Output the [X, Y] coordinate of the center of the cell containing the given text.  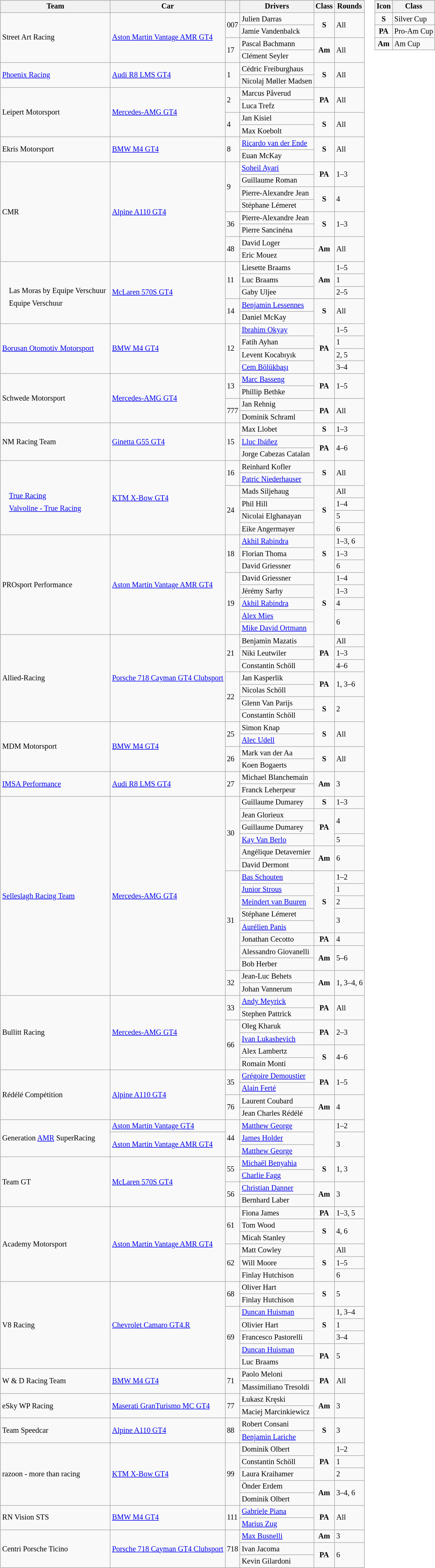
Icon [384, 7]
Andy Meyrick [277, 1001]
1, 3–4 [349, 1313]
True Racing [45, 496]
Schwede Motorsport [55, 398]
Laurent Coubard [277, 1101]
1–3, 6 [349, 541]
Jan Kisiel [277, 119]
Jean Charles Rédélé [277, 1113]
Jan Rehnig [277, 405]
61 [233, 1225]
2–5 [349, 293]
777 [233, 411]
Eric Mouez [277, 255]
Centri Porsche Ticino [55, 1548]
RN Vision STS [55, 1517]
Will Moore [277, 1263]
Team [55, 7]
Łukasz Kręski [277, 1399]
48 [233, 249]
22 [233, 697]
Micah Stanley [277, 1238]
Francesco Pastorelli [277, 1337]
Marius Zug [277, 1524]
IMSA Performance [55, 783]
Jamie Vandenbalck [277, 31]
Paolo Meloni [277, 1375]
Bob Herber [277, 964]
Team GT [55, 1182]
Romain Monti [277, 1064]
Fatih Ayhan [277, 342]
Nicolaj Møller Madsen [277, 81]
Phillip Bethke [277, 392]
11 [233, 280]
Levent Kocabıyık [277, 355]
2, 5 [349, 355]
Fiona James [277, 1213]
David Dermont [277, 865]
44 [233, 1138]
68 [233, 1293]
Soheil Ayari [277, 168]
Bernhard Laber [277, 1201]
Bullitt Racing [55, 1033]
Jérémy Sarhy [277, 591]
Max Koebolt [277, 131]
36 [233, 224]
razoon - more than racing [55, 1474]
2–3 [349, 1033]
Clément Seyler [277, 56]
Maserati GranTurismo MC GT4 [168, 1406]
Car [168, 7]
V8 Racing [55, 1325]
9 [233, 187]
76 [233, 1107]
Team Speedcar [55, 1430]
Jan Kasperlik [277, 678]
1, 3–4, 6 [349, 983]
Las Moras by Equipe Verschuur Equipe Verschuur [55, 292]
Kay Van Berlo [277, 840]
111 [233, 1517]
Olivier Hart [277, 1325]
1, 3–6 [349, 684]
Pierre Sancinéna [277, 230]
Johan Vannerum [277, 989]
Nicolai Elghanayan [277, 517]
Kevin Gilardoni [277, 1561]
31 [233, 921]
Patric Niederhauser [277, 479]
Ivan Lukashevich [277, 1039]
Junior Strous [277, 890]
Michael Blanchemain [277, 778]
W & D Racing Team [55, 1381]
69 [233, 1337]
12 [233, 349]
Jean Glorieux [277, 815]
Franck Leherpeur [277, 790]
Alec Udell [277, 740]
Maciej Marcinkiewicz [277, 1412]
Oleg Kharuk [277, 1026]
Nicolas Schöll [277, 691]
Robert Consani [277, 1424]
Glenn Van Parijs [277, 703]
Pro-Am Cup [414, 31]
Niki Leutwiler [277, 653]
Am Cup [414, 44]
Luca Trefz [277, 106]
62 [233, 1262]
007 [233, 25]
Phoenix Racing [55, 75]
718 [233, 1548]
Aurélien Panis [277, 927]
Ivan Jacoma [277, 1549]
Grégoire Demoustier [277, 1076]
Mark van der Aa [277, 753]
Benjamin Lessennes [277, 305]
Mike David Ortmann [277, 628]
33 [233, 1007]
Reinhard Kofler [277, 467]
16 [233, 473]
Eike Angermayer [277, 529]
Drivers [277, 7]
Laura Kraihamer [277, 1474]
30 [233, 834]
Selleslagh Racing Team [55, 896]
Aston Martin Vantage GT4 [168, 1126]
CMR [55, 211]
14 [233, 311]
25 [233, 734]
77 [233, 1406]
Tom Wood [277, 1225]
Equipe Verschuur [58, 303]
71 [233, 1381]
26 [233, 759]
Gaby Uljee [277, 293]
3–4, 6 [349, 1493]
Daniel McKay [277, 317]
Bas Schouten [277, 877]
Christian Danner [277, 1188]
Las Moras by Equipe Verschuur [58, 290]
Street Art Racing [55, 38]
NM Racing Team [55, 442]
Ibrahim Okyay [277, 330]
27 [233, 783]
Valvoline - True Racing [45, 509]
PROsport Performance [55, 585]
Benjamin Lariche [277, 1437]
99 [233, 1474]
Academy Motorsport [55, 1244]
15 [233, 442]
David Loger [277, 243]
13 [233, 386]
21 [233, 653]
Julien Darras [277, 19]
4, 6 [349, 1231]
Mads Siljehaug [277, 492]
Jean-Luc Behets [277, 977]
Rédélé Compétition [55, 1095]
Borusan Otomotiv Motorsport [55, 349]
Pascal Bachmann [277, 44]
MDM Motorsport [55, 746]
1, 3 [349, 1169]
32 [233, 983]
Max Llobet [277, 429]
Guillaume Roman [277, 181]
Koen Bogaerts [277, 765]
Phil Hill [277, 504]
1–3, 5 [349, 1213]
Alex Lambertz [277, 1051]
Silver Cup [414, 19]
56 [233, 1194]
True Racing Valvoline - True Racing [55, 498]
Allied-Racing [55, 678]
Önder Erdem [277, 1487]
eSky WP Racing [55, 1406]
Max Busnelli [277, 1536]
66 [233, 1045]
Ricardo van der Ende [277, 143]
Liesette Braams [277, 268]
Simon Knap [277, 728]
Ginetta G55 GT4 [168, 442]
Alex Mies [277, 616]
Rounds [349, 7]
5–6 [349, 958]
Marcus Påverud [277, 93]
Dominik Schraml [277, 417]
Cédric Freiburghaus [277, 69]
Stephen Pattrick [277, 1014]
Charlie Fagg [277, 1176]
8 [233, 149]
Matt Cowley [277, 1250]
Jonathan Cecotto [277, 939]
Cem Bölükbaşı [277, 367]
88 [233, 1430]
Lluc Ibáñez [277, 442]
35 [233, 1082]
19 [233, 603]
Angélique Detavernier [277, 852]
Euan McKay [277, 156]
17 [233, 50]
24 [233, 510]
Chevrolet Camaro GT4.R [168, 1325]
Florian Thoma [277, 554]
Alain Ferté [277, 1089]
18 [233, 554]
Benjamin Mazatis [277, 641]
Massimiliano Tresoldi [277, 1387]
Jorge Cabezas Catalan [277, 454]
Marc Basseng [277, 380]
Gabriele Piana [277, 1511]
James Holder [277, 1138]
Alessandro Giovanelli [277, 952]
Ekris Motorsport [55, 149]
Meindert van Buuren [277, 902]
Oliver Hart [277, 1288]
Michaël Benyahia [277, 1163]
Generation AMR SuperRacing [55, 1138]
55 [233, 1169]
Leipert Motorsport [55, 112]
